Determine the [x, y] coordinate at the center of the cell enclosing the given text.  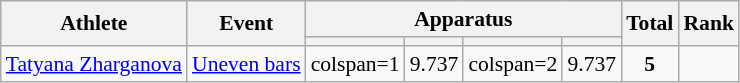
Athlete [94, 24]
5 [650, 64]
Tatyana Zharganova [94, 64]
colspan=2 [512, 64]
Event [246, 24]
Rank [708, 24]
Uneven bars [246, 64]
colspan=1 [356, 64]
Apparatus [464, 19]
Total [650, 24]
